Return the [X, Y] coordinate for the center point of the cell that contains the specified text.  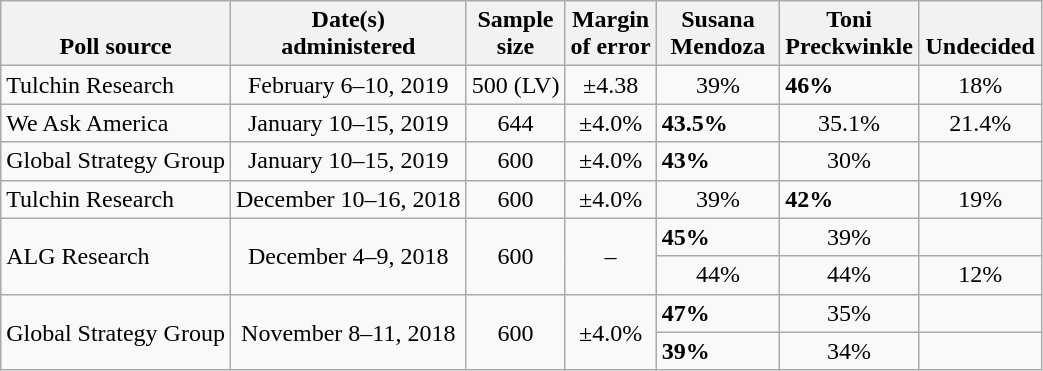
Marginof error [610, 34]
Undecided [980, 34]
644 [516, 123]
34% [850, 351]
December 10–16, 2018 [348, 199]
19% [980, 199]
ToniPreckwinkle [850, 34]
Date(s)administered [348, 34]
35.1% [850, 123]
12% [980, 275]
21.4% [980, 123]
500 (LV) [516, 85]
December 4–9, 2018 [348, 256]
±4.38 [610, 85]
SusanaMendoza [718, 34]
18% [980, 85]
47% [718, 313]
Samplesize [516, 34]
42% [850, 199]
35% [850, 313]
We Ask America [116, 123]
45% [718, 237]
ALG Research [116, 256]
Poll source [116, 34]
November 8–11, 2018 [348, 332]
43% [718, 161]
46% [850, 85]
30% [850, 161]
February 6–10, 2019 [348, 85]
43.5% [718, 123]
– [610, 256]
